Locate the cell with the specified text and output its (X, Y) center coordinate. 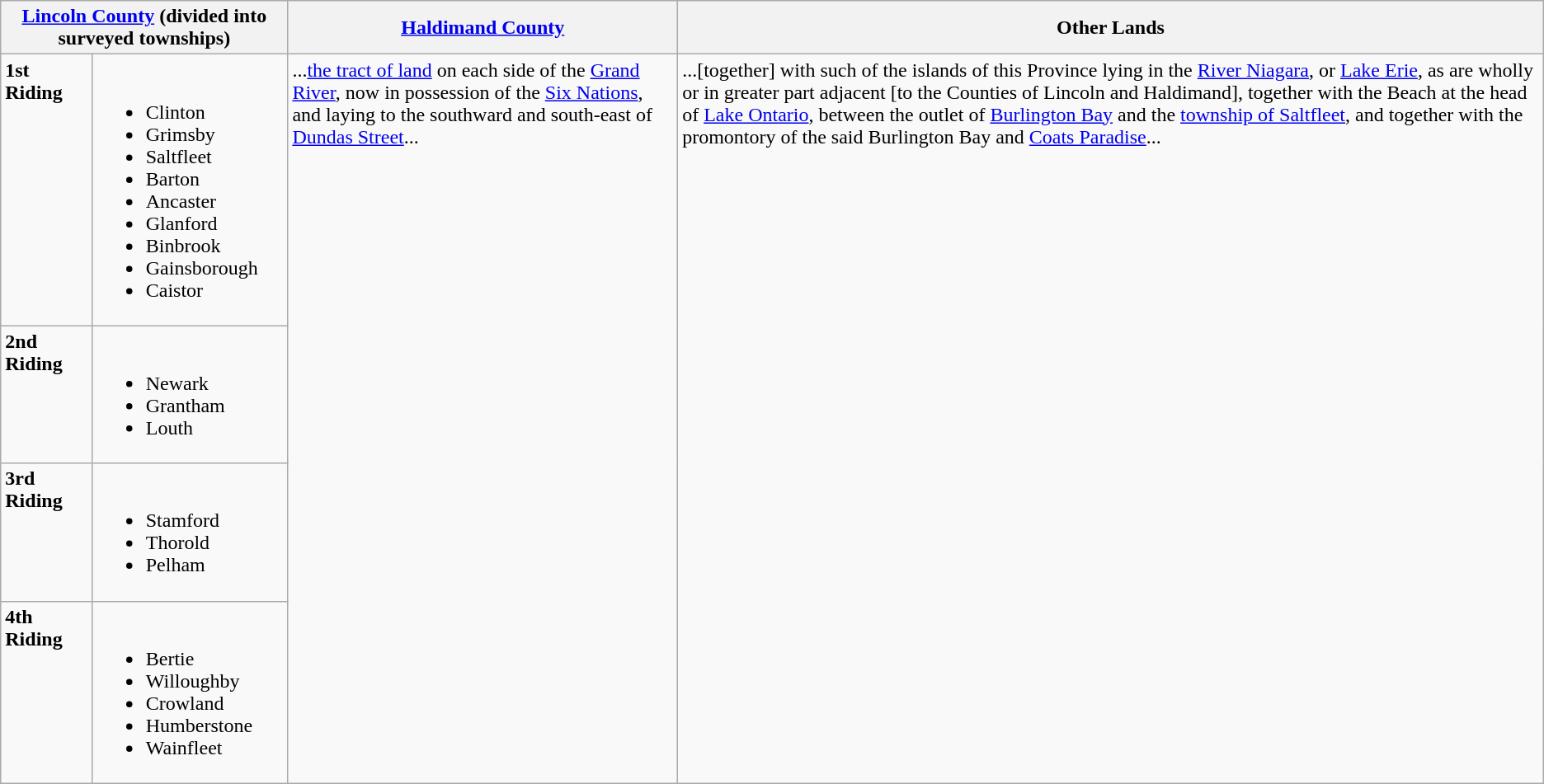
StamfordThoroldPelham (190, 533)
NewarkGranthamLouth (190, 394)
3rd Riding (46, 533)
BertieWilloughbyCrowlandHumberstoneWainfleet (190, 692)
Other Lands (1111, 28)
4th Riding (46, 692)
2nd Riding (46, 394)
1st Riding (46, 190)
Haldimand County (483, 28)
Lincoln County (divided into surveyed townships) (144, 28)
ClintonGrimsbySaltfleetBartonAncasterGlanfordBinbrookGainsboroughCaistor (190, 190)
